Return (x, y) of the center of cell containing provided text 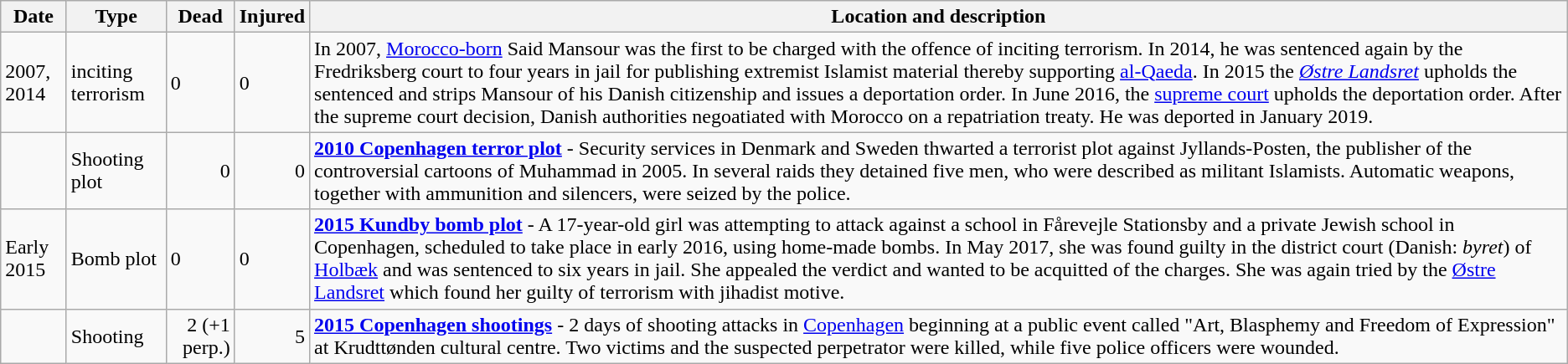
Dead (200, 17)
Type (116, 17)
2 (+1 perp.) (200, 336)
Early 2015 (34, 259)
Location and description (939, 17)
Bomb plot (116, 259)
Shooting plot (116, 171)
2007, 2014 (34, 82)
5 (271, 336)
Shooting (116, 336)
Date (34, 17)
Injured (271, 17)
inciting terrorism (116, 82)
